Search for the cell housing the specified text and yield its [x, y] center coordinate. 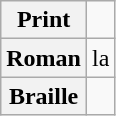
Print [44, 20]
Braille [44, 96]
la [100, 58]
Roman [44, 58]
